Identify which cell holds the provided text, then report its [X, Y] central coordinate. 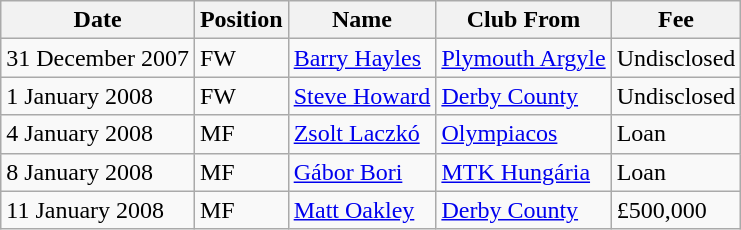
1 January 2008 [98, 96]
Position [241, 20]
Club From [524, 20]
Matt Oakley [362, 210]
4 January 2008 [98, 134]
MTK Hungária [524, 172]
Date [98, 20]
Fee [676, 20]
31 December 2007 [98, 58]
11 January 2008 [98, 210]
Steve Howard [362, 96]
8 January 2008 [98, 172]
Zsolt Laczkó [362, 134]
£500,000 [676, 210]
Olympiacos [524, 134]
Plymouth Argyle [524, 58]
Name [362, 20]
Barry Hayles [362, 58]
Gábor Bori [362, 172]
